Detect which cell encompasses the target text, then output its [X, Y] center coordinate. 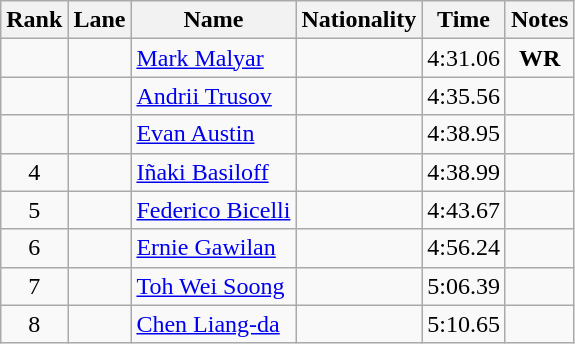
Rank [34, 20]
4:31.06 [464, 58]
Mark Malyar [214, 58]
7 [34, 286]
4:38.99 [464, 172]
Chen Liang-da [214, 324]
Evan Austin [214, 134]
5 [34, 210]
Federico Bicelli [214, 210]
Ernie Gawilan [214, 248]
4 [34, 172]
Toh Wei Soong [214, 286]
Name [214, 20]
Lane [100, 20]
Time [464, 20]
4:43.67 [464, 210]
5:10.65 [464, 324]
5:06.39 [464, 286]
8 [34, 324]
4:38.95 [464, 134]
Andrii Trusov [214, 96]
4:56.24 [464, 248]
Iñaki Basiloff [214, 172]
4:35.56 [464, 96]
Notes [539, 20]
WR [539, 58]
6 [34, 248]
Nationality [359, 20]
